Detect which cell encompasses the target text, then output its [x, y] center coordinate. 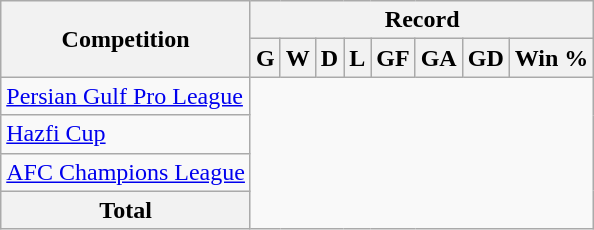
GA [438, 58]
G [265, 58]
AFC Champions League [126, 172]
D [329, 58]
Record [422, 20]
Total [126, 210]
Hazfi Cup [126, 134]
Win % [552, 58]
L [358, 58]
Persian Gulf Pro League [126, 96]
GF [393, 58]
Competition [126, 39]
GD [486, 58]
W [298, 58]
